From the cell containing the given text, extract its center point as (x, y) coordinate. 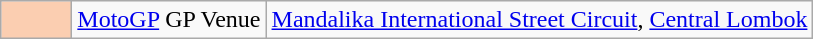
MotoGP GP Venue (169, 20)
Mandalika International Street Circuit, Central Lombok (540, 20)
